Determine the (X, Y) coordinate at the center of the cell enclosing the given text.  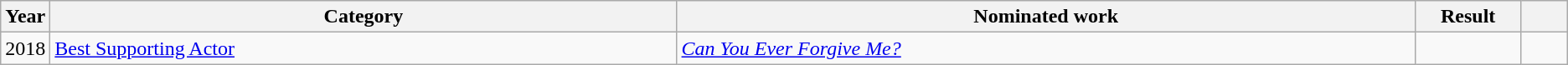
Result (1467, 17)
Nominated work (1045, 17)
2018 (25, 48)
Can You Ever Forgive Me? (1045, 48)
Year (25, 17)
Best Supporting Actor (364, 48)
Category (364, 17)
